Pinpoint the cell where the given text exists, returning its [X, Y] midpoint coordinate. 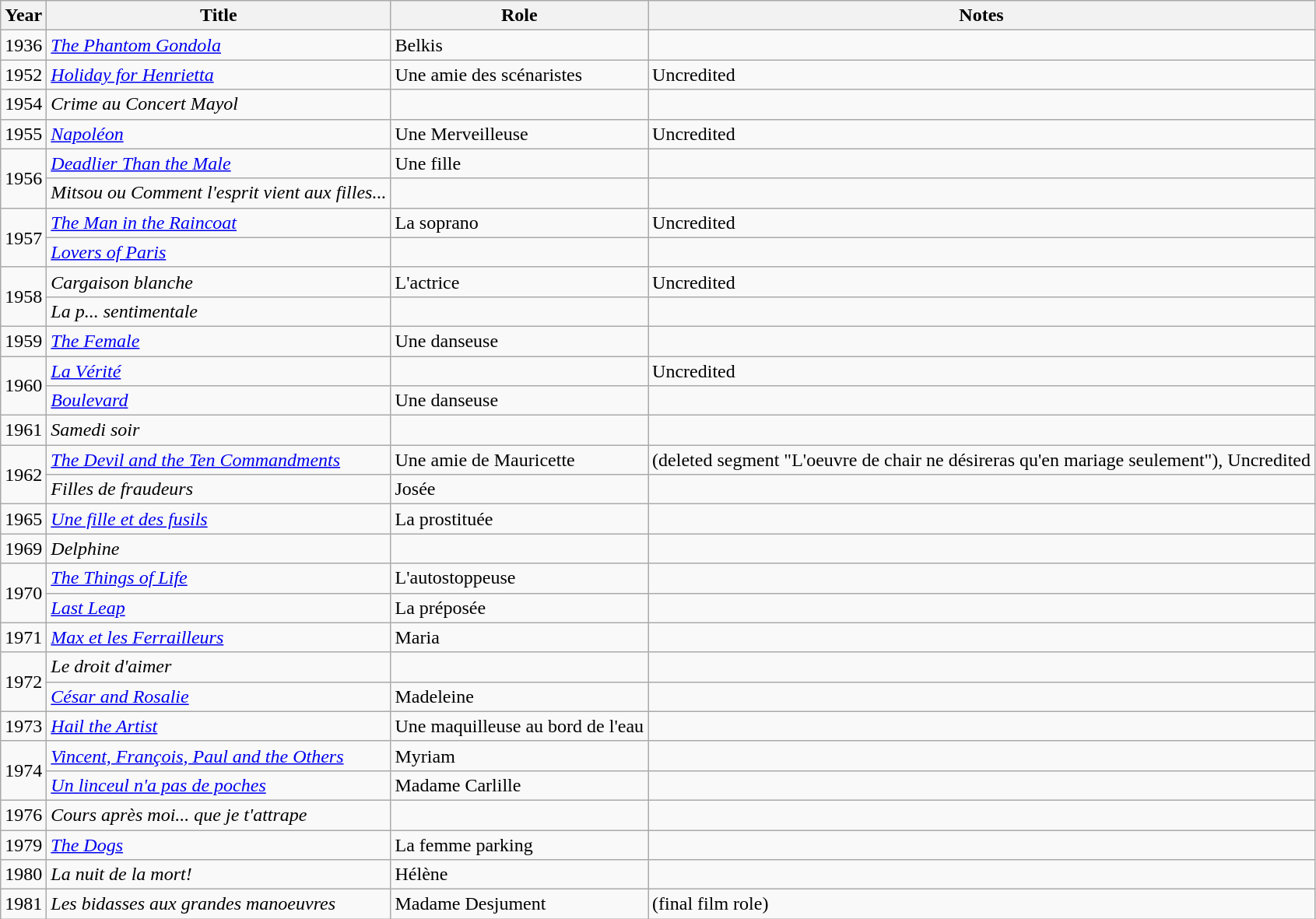
Vincent, François, Paul and the Others [219, 756]
1962 [23, 475]
1980 [23, 875]
La préposée [520, 608]
Role [520, 16]
Josée [520, 489]
1958 [23, 296]
Cargaison blanche [219, 282]
Les bidasses aux grandes manoeuvres [219, 904]
Deadlier Than the Male [219, 163]
The Dogs [219, 844]
Title [219, 16]
1974 [23, 770]
La soprano [520, 223]
La prostituée [520, 519]
Un linceul n'a pas de poches [219, 785]
The Phantom Gondola [219, 45]
1936 [23, 45]
1955 [23, 134]
1965 [23, 519]
Boulevard [219, 401]
La nuit de la mort! [219, 875]
Crime au Concert Mayol [219, 104]
1976 [23, 815]
The Things of Life [219, 578]
Hélène [520, 875]
Cours après moi... que je t'attrape [219, 815]
1960 [23, 386]
1957 [23, 237]
Filles de fraudeurs [219, 489]
L'actrice [520, 282]
Notes [982, 16]
Une maquilleuse au bord de l'eau [520, 726]
Une fille et des fusils [219, 519]
La Vérité [219, 371]
Madeleine [520, 696]
Madame Desjument [520, 904]
Lovers of Paris [219, 252]
Une amie de Mauricette [520, 460]
Une Merveilleuse [520, 134]
Napoléon [219, 134]
1954 [23, 104]
Madame Carlille [520, 785]
1981 [23, 904]
Belkis [520, 45]
La femme parking [520, 844]
1952 [23, 75]
Samedi soir [219, 430]
Une fille [520, 163]
Delphine [219, 549]
Mitsou ou Comment l'esprit vient aux filles... [219, 193]
Maria [520, 637]
Myriam [520, 756]
The Devil and the Ten Commandments [219, 460]
The Man in the Raincoat [219, 223]
Last Leap [219, 608]
The Female [219, 341]
1961 [23, 430]
1979 [23, 844]
(deleted segment "L'oeuvre de chair ne désireras qu'en mariage seulement"), Uncredited [982, 460]
La p... sentimentale [219, 311]
1959 [23, 341]
Le droit d'aimer [219, 667]
Holiday for Henrietta [219, 75]
L'autostoppeuse [520, 578]
Hail the Artist [219, 726]
Max et les Ferrailleurs [219, 637]
1970 [23, 593]
Year [23, 16]
1972 [23, 682]
(final film role) [982, 904]
1971 [23, 637]
1969 [23, 549]
Une amie des scénaristes [520, 75]
1956 [23, 178]
1973 [23, 726]
César and Rosalie [219, 696]
